Return [x, y] of the center of cell containing provided text 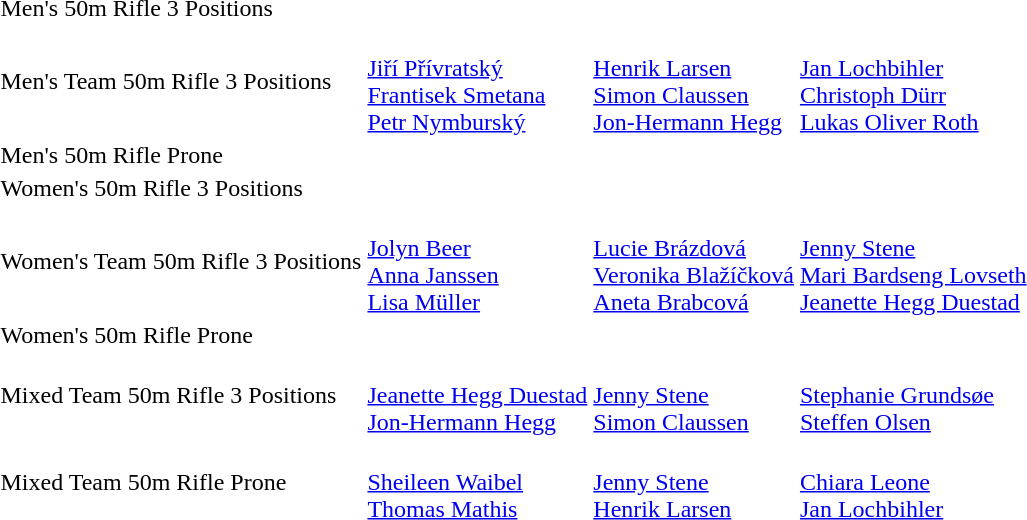
Henrik LarsenSimon ClaussenJon-Hermann Hegg [694, 82]
Jolyn BeerAnna JanssenLisa Müller [478, 262]
Jenny SteneSimon Claussen [694, 395]
Jiří PřívratskýFrantisek SmetanaPetr Nymburský [478, 82]
Lucie BrázdováVeronika BlažíčkováAneta Brabcová [694, 262]
Jeanette Hegg DuestadJon-Hermann Hegg [478, 395]
